Detect which cell encompasses the target text, then output its [X, Y] center coordinate. 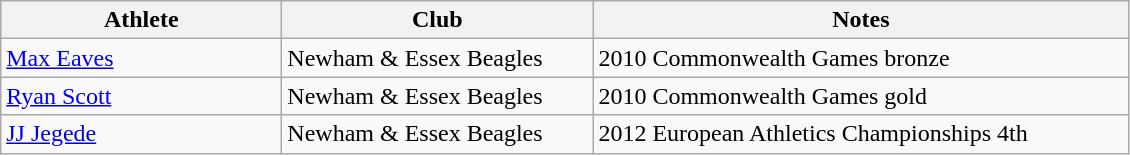
Athlete [142, 20]
2010 Commonwealth Games bronze [861, 58]
2012 European Athletics Championships 4th [861, 134]
Notes [861, 20]
Max Eaves [142, 58]
JJ Jegede [142, 134]
Club [438, 20]
2010 Commonwealth Games gold [861, 96]
Ryan Scott [142, 96]
